Determine the (X, Y) coordinate at the center of the cell enclosing the given text.  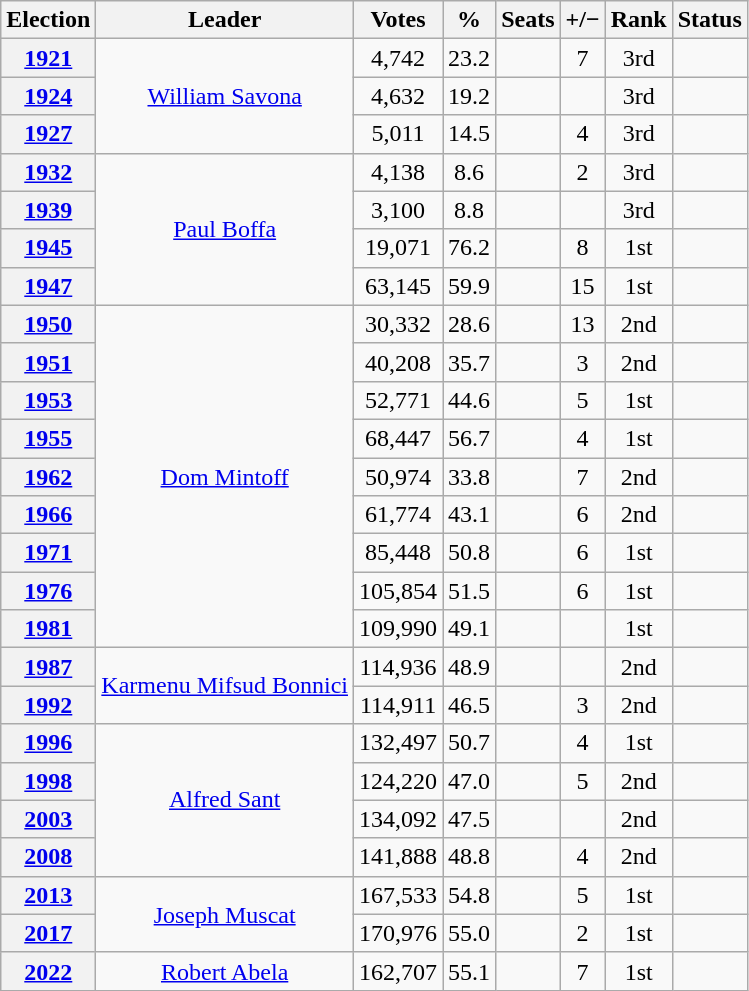
1996 (48, 743)
167,533 (398, 895)
1955 (48, 438)
44.6 (470, 400)
Votes (398, 20)
Rank (638, 20)
1939 (48, 210)
68,447 (398, 438)
Paul Boffa (225, 229)
2008 (48, 857)
Alfred Sant (225, 800)
1945 (48, 248)
4,632 (398, 96)
14.5 (470, 134)
3,100 (398, 210)
1962 (48, 477)
55.1 (470, 971)
114,911 (398, 705)
114,936 (398, 667)
30,332 (398, 324)
28.6 (470, 324)
59.9 (470, 286)
46.5 (470, 705)
124,220 (398, 781)
Dom Mintoff (225, 476)
15 (582, 286)
1992 (48, 705)
49.1 (470, 629)
162,707 (398, 971)
+/− (582, 20)
23.2 (470, 58)
50,974 (398, 477)
1927 (48, 134)
105,854 (398, 591)
35.7 (470, 362)
109,990 (398, 629)
56.7 (470, 438)
Seats (528, 20)
1951 (48, 362)
40,208 (398, 362)
2022 (48, 971)
1921 (48, 58)
1981 (48, 629)
47.0 (470, 781)
33.8 (470, 477)
2013 (48, 895)
2003 (48, 819)
5,011 (398, 134)
48.8 (470, 857)
61,774 (398, 515)
55.0 (470, 933)
8 (582, 248)
1953 (48, 400)
Leader (225, 20)
43.1 (470, 515)
1976 (48, 591)
52,771 (398, 400)
47.5 (470, 819)
13 (582, 324)
19.2 (470, 96)
85,448 (398, 553)
48.9 (470, 667)
19,071 (398, 248)
Robert Abela (225, 971)
Karmenu Mifsud Bonnici (225, 686)
4,742 (398, 58)
1947 (48, 286)
William Savona (225, 96)
1971 (48, 553)
170,976 (398, 933)
1987 (48, 667)
2017 (48, 933)
132,497 (398, 743)
Joseph Muscat (225, 914)
54.8 (470, 895)
Election (48, 20)
1950 (48, 324)
8.8 (470, 210)
8.6 (470, 172)
63,145 (398, 286)
% (470, 20)
1966 (48, 515)
Status (710, 20)
76.2 (470, 248)
1932 (48, 172)
141,888 (398, 857)
134,092 (398, 819)
1998 (48, 781)
50.7 (470, 743)
4,138 (398, 172)
51.5 (470, 591)
50.8 (470, 553)
1924 (48, 96)
